Pinpoint the cell where the given text exists, returning its [X, Y] midpoint coordinate. 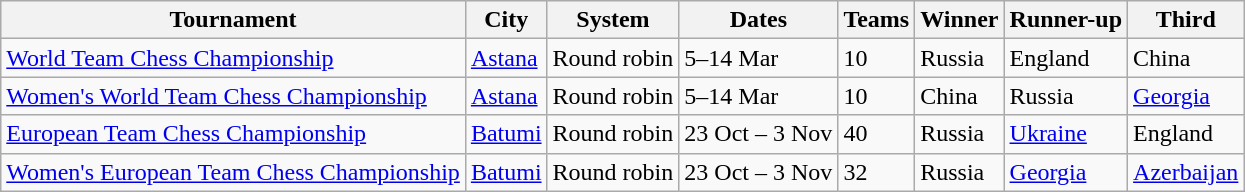
Dates [758, 20]
European Team Chess Championship [234, 134]
Winner [960, 20]
Teams [876, 20]
World Team Chess Championship [234, 58]
Runner-up [1066, 20]
40 [876, 134]
Third [1186, 20]
Women's World Team Chess Championship [234, 96]
Tournament [234, 20]
Azerbaijan [1186, 172]
Women's European Team Chess Championship [234, 172]
Ukraine [1066, 134]
City [506, 20]
System [613, 20]
32 [876, 172]
